Search for the cell housing the specified text and yield its (x, y) center coordinate. 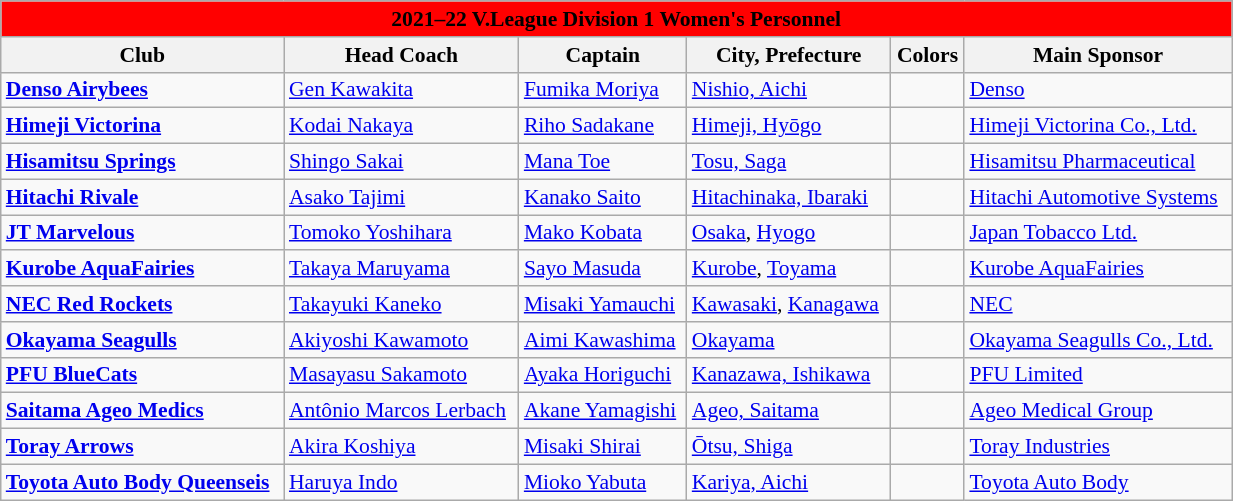
Masayasu Sakamoto (402, 375)
PFU Limited (1098, 375)
Antônio Marcos Lerbach (402, 411)
JT Marvelous (142, 233)
Club (142, 55)
Ayaka Horiguchi (603, 375)
Toyota Auto Body Queenseis (142, 482)
Okayama Seagulls (142, 340)
Riho Sadakane (603, 126)
City, Prefecture (789, 55)
Toray Industries (1098, 447)
Okayama Seagulls Co., Ltd. (1098, 340)
Kodai Nakaya (402, 126)
Kariya, Aichi (789, 482)
Denso (1098, 90)
Asako Tajimi (402, 197)
Kawasaki, Kanagawa (789, 304)
Captain (603, 55)
2021–22 V.League Division 1 Women's Personnel (616, 19)
Shingo Sakai (402, 162)
Kurobe, Toyama (789, 269)
Akira Koshiya (402, 447)
Sayo Masuda (603, 269)
Himeji Victorina (142, 126)
Mana Toe (603, 162)
Main Sponsor (1098, 55)
Takayuki Kaneko (402, 304)
Takaya Maruyama (402, 269)
Colors (928, 55)
Himeji, Hyōgo (789, 126)
Hitachi Rivale (142, 197)
Hitachinaka, Ibaraki (789, 197)
Haruya Indo (402, 482)
Hisamitsu Pharmaceutical (1098, 162)
Aimi Kawashima (603, 340)
Misaki Shirai (603, 447)
Saitama Ageo Medics (142, 411)
Mako Kobata (603, 233)
Hitachi Automotive Systems (1098, 197)
Akiyoshi Kawamoto (402, 340)
Mioko Yabuta (603, 482)
Himeji Victorina Co., Ltd. (1098, 126)
Kanazawa, Ishikawa (789, 375)
Ageo, Saitama (789, 411)
Misaki Yamauchi (603, 304)
Fumika Moriya (603, 90)
Osaka, Hyogo (789, 233)
Ageo Medical Group (1098, 411)
Okayama (789, 340)
Japan Tobacco Ltd. (1098, 233)
Gen Kawakita (402, 90)
Denso Airybees (142, 90)
Toyota Auto Body (1098, 482)
Nishio, Aichi (789, 90)
Ōtsu, Shiga (789, 447)
NEC (1098, 304)
Hisamitsu Springs (142, 162)
Akane Yamagishi (603, 411)
NEC Red Rockets (142, 304)
Tomoko Yoshihara (402, 233)
Kanako Saito (603, 197)
PFU BlueCats (142, 375)
Tosu, Saga (789, 162)
Head Coach (402, 55)
Toray Arrows (142, 447)
